For the text-containing cell, return its midpoint in [X, Y] coordinate format. 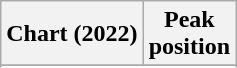
Peakposition [189, 34]
Chart (2022) [72, 34]
